Locate the cell with the specified text and output its [x, y] center coordinate. 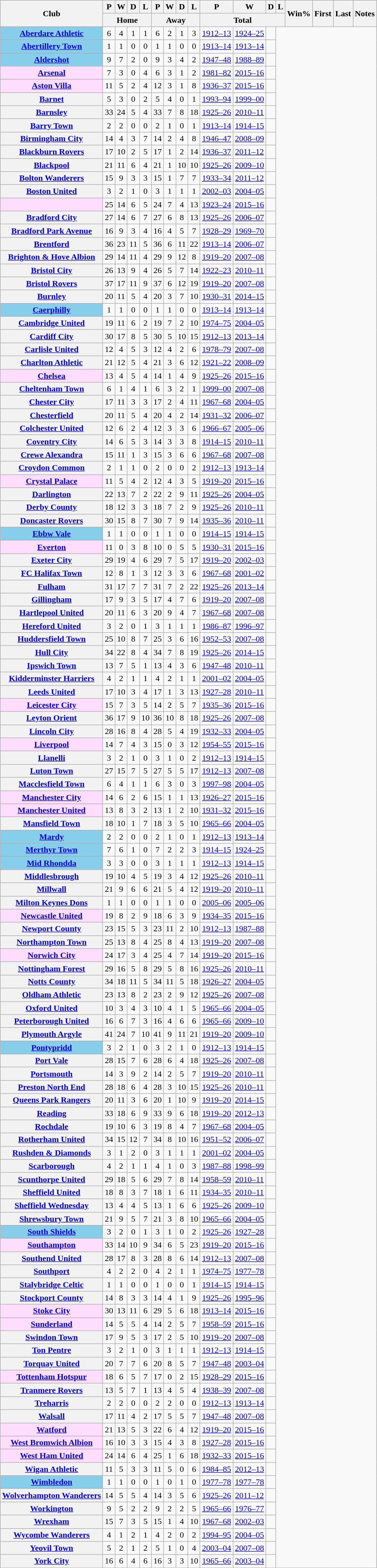
Manchester United [52, 810]
Yeovil Town [52, 1548]
Chesterfield [52, 415]
Barnet [52, 99]
Brentford [52, 244]
Wycombe Wanderers [52, 1535]
Crystal Palace [52, 481]
Bristol Rovers [52, 283]
Mansfield Town [52, 824]
Sheffield United [52, 1192]
Aston Villa [52, 86]
Huddersfield Town [52, 639]
First [323, 13]
1978–79 [216, 349]
Portsmouth [52, 1074]
Workington [52, 1508]
1998–99 [249, 1166]
Rotherham United [52, 1140]
Barnsley [52, 112]
Charlton Athletic [52, 362]
Arsenal [52, 73]
Barry Town [52, 125]
Stockport County [52, 1298]
Leeds United [52, 692]
Milton Keynes Dons [52, 903]
Scunthorpe United [52, 1179]
Burnley [52, 297]
Norwich City [52, 955]
Total [243, 20]
Coventry City [52, 442]
Cambridge United [52, 323]
Torquay United [52, 1363]
Manchester City [52, 797]
Preston North End [52, 1087]
Leyton Orient [52, 718]
Gillingham [52, 600]
1921–22 [216, 362]
Swindon Town [52, 1337]
Win% [299, 13]
Hull City [52, 652]
1981–82 [216, 73]
Exeter City [52, 560]
1954–55 [216, 744]
Bradford Park Avenue [52, 231]
Llanelli [52, 758]
Sheffield Wednesday [52, 1205]
Scarborough [52, 1166]
Leicester City [52, 705]
Sunderland [52, 1324]
Doncaster Rovers [52, 520]
1986–87 [216, 626]
Darlington [52, 494]
Hereford United [52, 626]
Cardiff City [52, 336]
Carlisle United [52, 349]
Everton [52, 547]
Rochdale [52, 1126]
1997–98 [216, 784]
Lincoln City [52, 731]
Aldershot [52, 60]
Northampton Town [52, 942]
1923–24 [216, 205]
Plymouth Argyle [52, 1034]
Crewe Alexandra [52, 455]
1995–96 [249, 1298]
1946–47 [216, 138]
Chelsea [52, 375]
Treharris [52, 1403]
Kidderminster Harriers [52, 679]
Newport County [52, 929]
West Bromwich Albion [52, 1443]
Hartlepool United [52, 613]
1952–53 [216, 639]
Derby County [52, 507]
Tranmere Rovers [52, 1390]
Tottenham Hotspur [52, 1377]
Club [52, 13]
Blackburn Rovers [52, 152]
York City [52, 1561]
1922–23 [216, 270]
Reading [52, 1113]
Mardy [52, 837]
Southport [52, 1271]
Bradford City [52, 218]
Boston United [52, 191]
1933–34 [216, 178]
Southampton [52, 1245]
Wolverhampton Wanderers [52, 1495]
Away [176, 20]
Queens Park Rangers [52, 1100]
Millwall [52, 889]
1988–89 [249, 60]
1966–67 [216, 428]
Stalybridge Celtic [52, 1285]
Newcastle United [52, 916]
Walsall [52, 1416]
Watford [52, 1430]
1993–94 [216, 99]
1976–77 [249, 1508]
Ton Pentre [52, 1350]
Home [127, 20]
Southend United [52, 1258]
Rushden & Diamonds [52, 1153]
Oldham Athletic [52, 995]
Middlesbrough [52, 876]
1969–70 [249, 231]
Stoke City [52, 1311]
Caerphilly [52, 310]
West Ham United [52, 1456]
Shrewsbury Town [52, 1218]
Peterborough United [52, 1021]
Macclesfield Town [52, 784]
Wimbledon [52, 1482]
Pontypridd [52, 1048]
Wigan Athletic [52, 1469]
Wrexham [52, 1522]
Merthyr Town [52, 850]
1994–95 [216, 1535]
Croydon Common [52, 468]
Notts County [52, 981]
FC Halifax Town [52, 573]
Chester City [52, 402]
Notes [365, 13]
South Shields [52, 1232]
Aberdare Athletic [52, 33]
Ebbw Vale [52, 534]
Blackpool [52, 165]
Bristol City [52, 270]
Oxford United [52, 1008]
Colchester United [52, 428]
Brighton & Hove Albion [52, 257]
Cheltenham Town [52, 389]
Fulham [52, 587]
Ipswich Town [52, 665]
Liverpool [52, 744]
1951–52 [216, 1140]
Port Vale [52, 1061]
Last [343, 13]
1984–85 [216, 1469]
1996–97 [249, 626]
Luton Town [52, 771]
Mid Rhondda [52, 863]
1938–39 [216, 1390]
Birmingham City [52, 138]
Bolton Wanderers [52, 178]
Nottingham Forest [52, 968]
Abertillery Town [52, 46]
